Find where the given text appears and provide that cell's center as (x, y) coordinate. 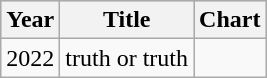
Chart (230, 20)
Title (127, 20)
truth or truth (127, 58)
2022 (30, 58)
Year (30, 20)
